Capture the cell that displays the provided text and extract its (X, Y) central coordinate. 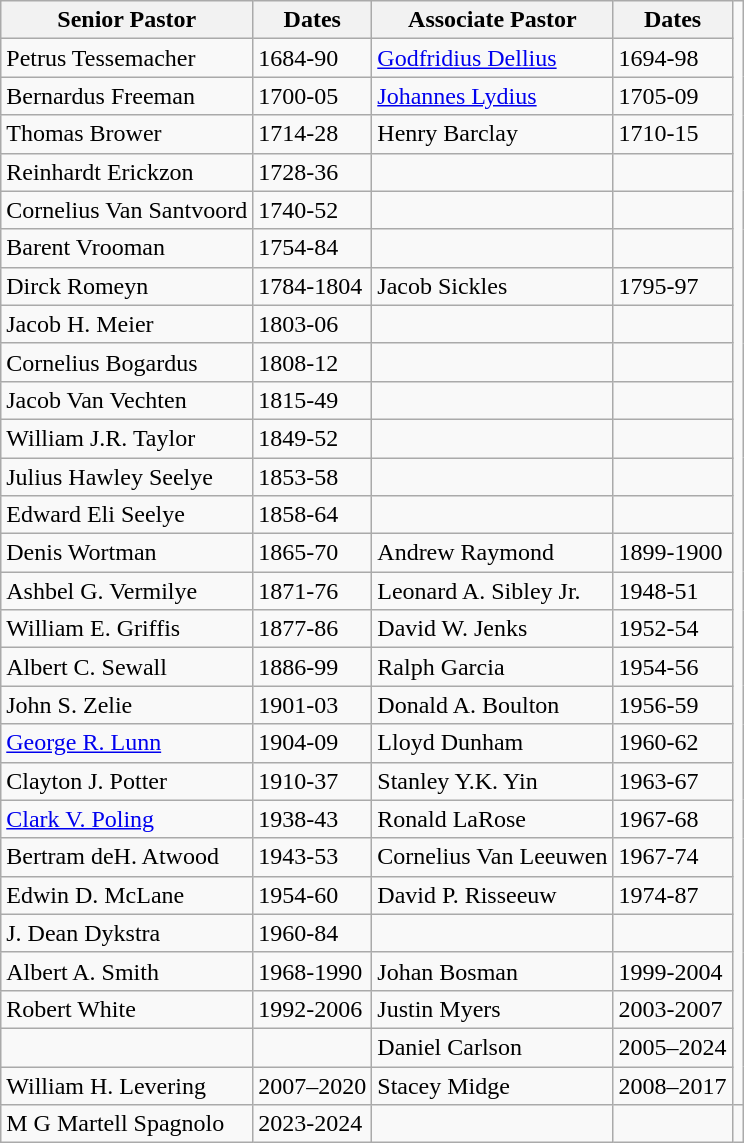
1943-53 (312, 857)
1974-87 (672, 895)
1754-84 (312, 248)
1952-54 (672, 629)
2008–2017 (672, 1085)
2003-2007 (672, 1009)
Clayton J. Potter (127, 781)
1877-86 (312, 629)
Julius Hawley Seelye (127, 477)
Thomas Brower (127, 134)
1956-59 (672, 705)
J. Dean Dykstra (127, 933)
1803-06 (312, 324)
Denis Wortman (127, 553)
1954-60 (312, 895)
1960-84 (312, 933)
1865-70 (312, 553)
1871-76 (312, 591)
Albert C. Sewall (127, 667)
1967-74 (672, 857)
1967-68 (672, 819)
1705-09 (672, 96)
Johannes Lydius (492, 96)
Jacob Van Vechten (127, 400)
Bertram deH. Atwood (127, 857)
1853-58 (312, 477)
1899-1900 (672, 553)
1954-56 (672, 667)
Cornelius Van Leeuwen (492, 857)
Dirck Romeyn (127, 286)
Edward Eli Seelye (127, 515)
Petrus Tessemacher (127, 58)
Jacob Sickles (492, 286)
1784-1804 (312, 286)
1710-15 (672, 134)
William E. Griffis (127, 629)
Albert A. Smith (127, 971)
Daniel Carlson (492, 1047)
Bernardus Freeman (127, 96)
1728-36 (312, 172)
Johan Bosman (492, 971)
1740-52 (312, 210)
1694-98 (672, 58)
1963-67 (672, 781)
Andrew Raymond (492, 553)
Ralph Garcia (492, 667)
2005–2024 (672, 1047)
Reinhardt Erickzon (127, 172)
Ronald LaRose (492, 819)
1886-99 (312, 667)
Stanley Y.K. Yin (492, 781)
Justin Myers (492, 1009)
Stacey Midge (492, 1085)
1858-64 (312, 515)
1808-12 (312, 362)
Donald A. Boulton (492, 705)
Leonard A. Sibley Jr. (492, 591)
David W. Jenks (492, 629)
1684-90 (312, 58)
William J.R. Taylor (127, 438)
1904-09 (312, 743)
1714-28 (312, 134)
Ashbel G. Vermilye (127, 591)
John S. Zelie (127, 705)
2023-2024 (312, 1124)
Edwin D. McLane (127, 895)
David P. Risseeuw (492, 895)
1901-03 (312, 705)
Godfridius Dellius (492, 58)
1992-2006 (312, 1009)
1999-2004 (672, 971)
Clark V. Poling (127, 819)
1968-1990 (312, 971)
Barent Vrooman (127, 248)
Robert White (127, 1009)
Cornelius Bogardus (127, 362)
1910-37 (312, 781)
Jacob H. Meier (127, 324)
George R. Lunn (127, 743)
William H. Levering (127, 1085)
M G Martell Spagnolo (127, 1124)
Lloyd Dunham (492, 743)
1960-62 (672, 743)
1700-05 (312, 96)
1938-43 (312, 819)
Henry Barclay (492, 134)
1815-49 (312, 400)
1948-51 (672, 591)
1849-52 (312, 438)
Cornelius Van Santvoord (127, 210)
2007–2020 (312, 1085)
Senior Pastor (127, 20)
1795-97 (672, 286)
Associate Pastor (492, 20)
